Provide the [X, Y] coordinate of the cell's center where the given text is located.  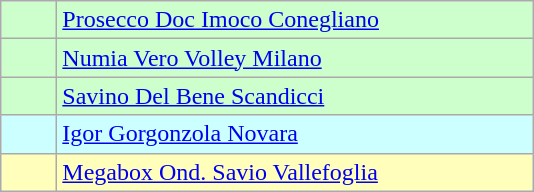
Prosecco Doc Imoco Conegliano [295, 20]
Megabox Ond. Savio Vallefoglia [295, 172]
Numia Vero Volley Milano [295, 58]
Igor Gorgonzola Novara [295, 134]
Savino Del Bene Scandicci [295, 96]
